Find where the given text appears and provide that cell's center as (X, Y) coordinate. 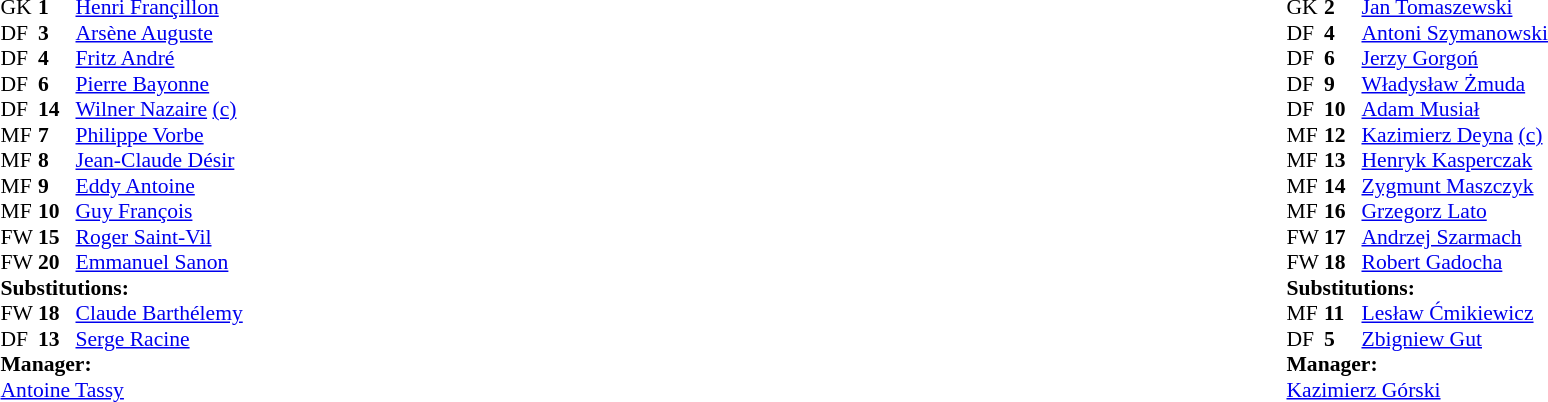
Pierre Bayonne (160, 84)
3 (57, 33)
Guy François (160, 211)
11 (1343, 313)
Zbigniew Gut (1454, 339)
Arsène Auguste (160, 33)
5 (1343, 339)
Lesław Ćmikiewicz (1454, 313)
16 (1343, 211)
Andrzej Szarmach (1454, 237)
Zygmunt Maszczyk (1454, 186)
Robert Gadocha (1454, 263)
Eddy Antoine (160, 186)
12 (1343, 135)
17 (1343, 237)
Philippe Vorbe (160, 135)
Emmanuel Sanon (160, 263)
Wilner Nazaire (c) (160, 109)
Grzegorz Lato (1454, 211)
Antoni Szymanowski (1454, 33)
Serge Racine (160, 339)
Kazimierz Deyna (c) (1454, 135)
Claude Barthélemy (160, 313)
15 (57, 237)
7 (57, 135)
8 (57, 161)
Władysław Żmuda (1454, 84)
Jean-Claude Désir (160, 161)
Henryk Kasperczak (1454, 161)
Roger Saint-Vil (160, 237)
Fritz André (160, 59)
Jerzy Gorgoń (1454, 59)
20 (57, 263)
Adam Musiał (1454, 109)
